Identify which cell holds the provided text, then report its (X, Y) central coordinate. 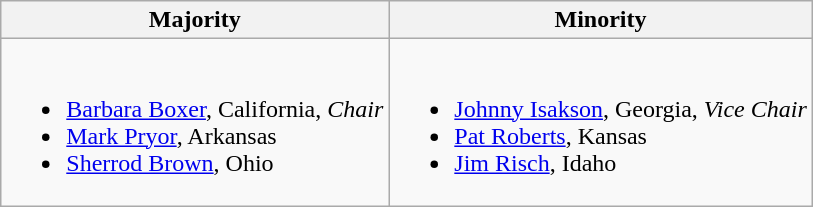
Majority (195, 20)
Minority (600, 20)
Barbara Boxer, California, ChairMark Pryor, ArkansasSherrod Brown, Ohio (195, 122)
Johnny Isakson, Georgia, Vice ChairPat Roberts, KansasJim Risch, Idaho (600, 122)
